Scan for the cell matching the given text and deliver its [X, Y] coordinate at center. 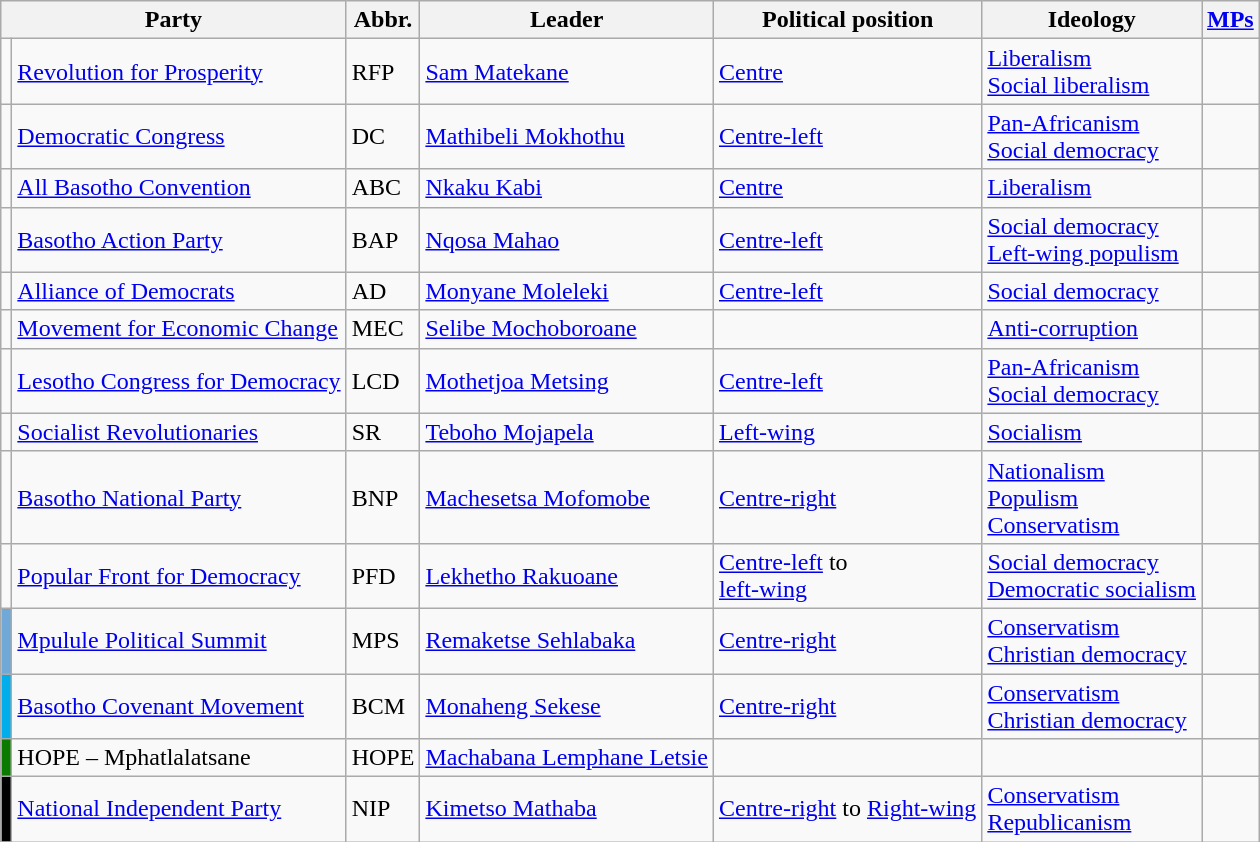
Democratic Congress [179, 136]
Social democracy [1092, 291]
Basotho Action Party [179, 240]
Centre-right to Right-wing [847, 810]
BAP [383, 240]
Alliance of Democrats [179, 291]
Teboho Mojapela [567, 432]
Left-wing [847, 432]
Anti-corruption [1092, 329]
Machesetsa Mofomobe [567, 497]
Selibe Mochoboroane [567, 329]
Lekhetho Rakuoane [567, 576]
SR [383, 432]
Socialism [1092, 432]
Sam Matekane [567, 72]
PFD [383, 576]
MPs [1231, 20]
Basotho Covenant Movement [179, 706]
HOPE [383, 758]
Mothetjoa Metsing [567, 380]
National Independent Party [179, 810]
Social democracyLeft-wing populism [1092, 240]
Popular Front for Democracy [179, 576]
Nqosa Mahao [567, 240]
Revolution for Prosperity [179, 72]
Social democracyDemocratic socialism [1092, 576]
NationalismPopulismConservatism [1092, 497]
Monyane Moleleki [567, 291]
Remaketse Sehlabaka [567, 640]
BNP [383, 497]
Liberalism [1092, 188]
Political position [847, 20]
DC [383, 136]
AD [383, 291]
Centre-left to left-wing [847, 576]
Movement for Economic Change [179, 329]
MPS [383, 640]
HOPE – Mphatlalatsane [179, 758]
ABC [383, 188]
All Basotho Convention [179, 188]
Mpulule Political Summit [179, 640]
ConservatismRepublicanism [1092, 810]
Basotho National Party [179, 497]
Abbr. [383, 20]
LCD [383, 380]
Machabana Lemphane Letsie [567, 758]
MEC [383, 329]
Nkaku Kabi [567, 188]
LiberalismSocial liberalism [1092, 72]
Mathibeli Mokhothu [567, 136]
Kimetso Mathaba [567, 810]
Lesotho Congress for Democracy [179, 380]
RFP [383, 72]
Monaheng Sekese [567, 706]
Socialist Revolutionaries [179, 432]
NIP [383, 810]
BCM [383, 706]
Leader [567, 20]
Ideology [1092, 20]
Party [174, 20]
